Identify which cell holds the provided text, then report its [X, Y] central coordinate. 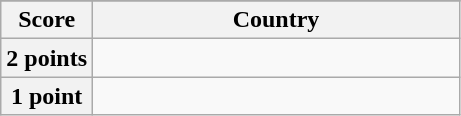
2 points [47, 58]
Score [47, 20]
1 point [47, 96]
Country [276, 20]
